Detect which cell encompasses the target text, then output its [x, y] center coordinate. 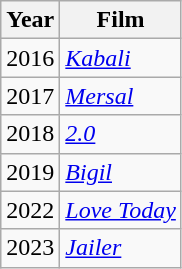
2016 [30, 58]
2.0 [121, 134]
2019 [30, 172]
Year [30, 20]
Film [121, 20]
Bigil [121, 172]
Mersal [121, 96]
Jailer [121, 248]
Love Today [121, 210]
2017 [30, 96]
2022 [30, 210]
2018 [30, 134]
2023 [30, 248]
Kabali [121, 58]
